Return the [X, Y] coordinate for the center point of the cell that contains the specified text.  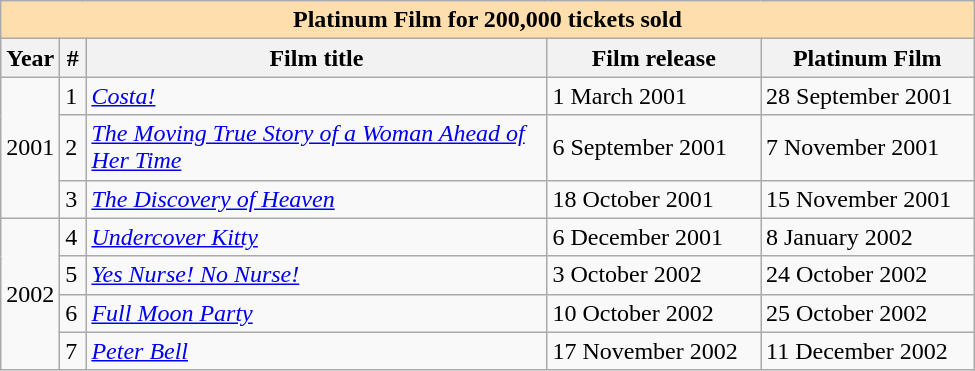
Undercover Kitty [316, 237]
28 September 2001 [867, 96]
25 October 2002 [867, 313]
5 [73, 275]
Yes Nurse! No Nurse! [316, 275]
2002 [30, 294]
1 [73, 96]
6 December 2001 [654, 237]
Film release [654, 58]
15 November 2001 [867, 199]
The Discovery of Heaven [316, 199]
18 October 2001 [654, 199]
2 [73, 148]
11 December 2002 [867, 351]
8 January 2002 [867, 237]
Full Moon Party [316, 313]
3 October 2002 [654, 275]
1 March 2001 [654, 96]
The Moving True Story of a Woman Ahead of Her Time [316, 148]
Film title [316, 58]
6 September 2001 [654, 148]
Costa! [316, 96]
7 November 2001 [867, 148]
6 [73, 313]
Year [30, 58]
2001 [30, 148]
24 October 2002 [867, 275]
3 [73, 199]
17 November 2002 [654, 351]
Platinum Film [867, 58]
7 [73, 351]
# [73, 58]
10 October 2002 [654, 313]
4 [73, 237]
Platinum Film for 200,000 tickets sold [488, 20]
Peter Bell [316, 351]
